Scan for the cell matching the given text and deliver its [X, Y] coordinate at center. 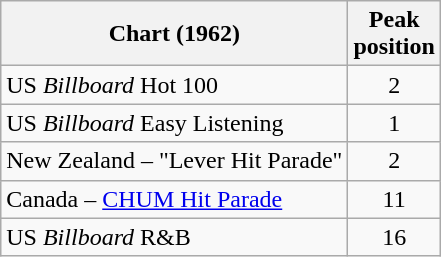
1 [394, 123]
US Billboard R&B [174, 237]
Canada – CHUM Hit Parade [174, 199]
New Zealand – "Lever Hit Parade" [174, 161]
US Billboard Easy Listening [174, 123]
Peakposition [394, 34]
11 [394, 199]
Chart (1962) [174, 34]
16 [394, 237]
US Billboard Hot 100 [174, 85]
